Locate the cell with the specified text and output its (X, Y) center coordinate. 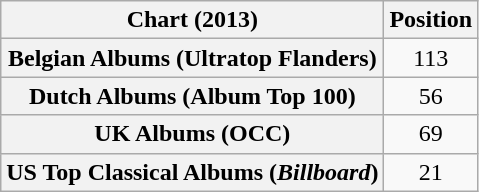
Chart (2013) (192, 20)
Dutch Albums (Album Top 100) (192, 96)
Position (431, 20)
US Top Classical Albums (Billboard) (192, 172)
21 (431, 172)
UK Albums (OCC) (192, 134)
Belgian Albums (Ultratop Flanders) (192, 58)
113 (431, 58)
69 (431, 134)
56 (431, 96)
